Return (X, Y) of the center of cell containing provided text 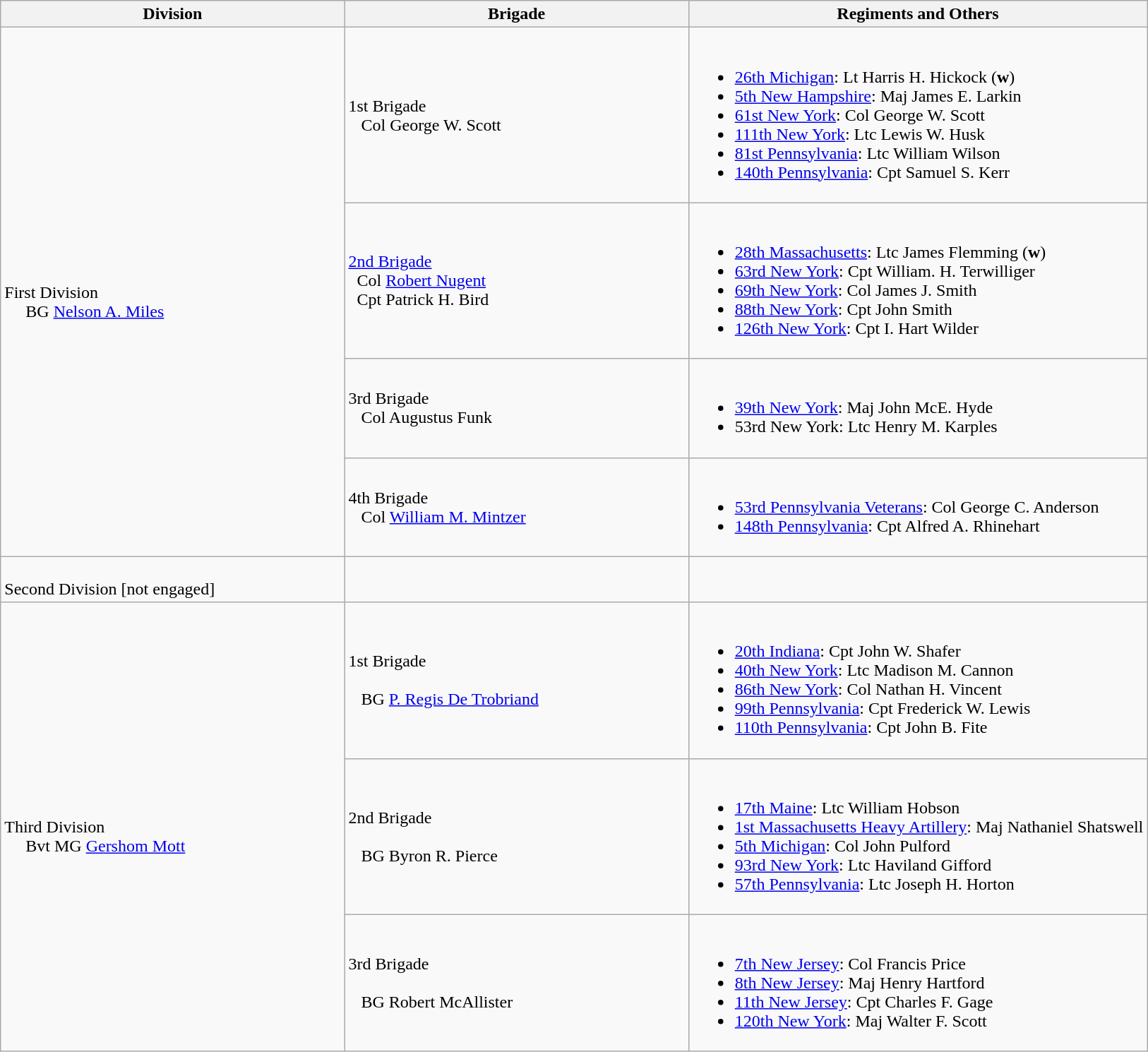
Brigade (517, 14)
53rd Pennsylvania Veterans: Col George C. Anderson148th Pennsylvania: Cpt Alfred A. Rhinehart (918, 507)
1st Brigade Col George W. Scott (517, 115)
2nd Brigade Col Robert Nugent Cpt Patrick H. Bird (517, 281)
3rd Brigade Col Augustus Funk (517, 408)
Third Division Bvt MG Gershom Mott (172, 827)
39th New York: Maj John McE. Hyde53rd New York: Ltc Henry M. Karples (918, 408)
2nd Brigade BG Byron R. Pierce (517, 836)
Division (172, 14)
Regiments and Others (918, 14)
3rd Brigade BG Robert McAllister (517, 983)
4th Brigade Col William M. Mintzer (517, 507)
Second Division [not engaged] (172, 579)
1st Brigade BG P. Regis De Trobriand (517, 681)
First Division BG Nelson A. Miles (172, 292)
7th New Jersey: Col Francis Price8th New Jersey: Maj Henry Hartford11th New Jersey: Cpt Charles F. Gage120th New York: Maj Walter F. Scott (918, 983)
